Determine the (X, Y) coordinate at the center of the cell enclosing the given text.  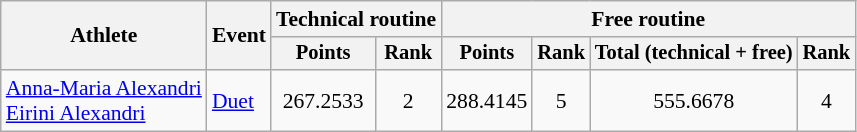
267.2533 (323, 100)
5 (561, 100)
Athlete (104, 36)
Total (technical + free) (694, 54)
2 (408, 100)
Anna-Maria AlexandriEirini Alexandri (104, 100)
555.6678 (694, 100)
Technical routine (356, 19)
Free routine (648, 19)
4 (827, 100)
Duet (239, 100)
Event (239, 36)
288.4145 (486, 100)
